Detect which cell encompasses the target text, then output its (X, Y) center coordinate. 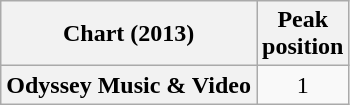
Odyssey Music & Video (129, 85)
1 (302, 85)
Chart (2013) (129, 34)
Peakposition (302, 34)
